Provide the [X, Y] coordinate of the cell's center where the given text is located.  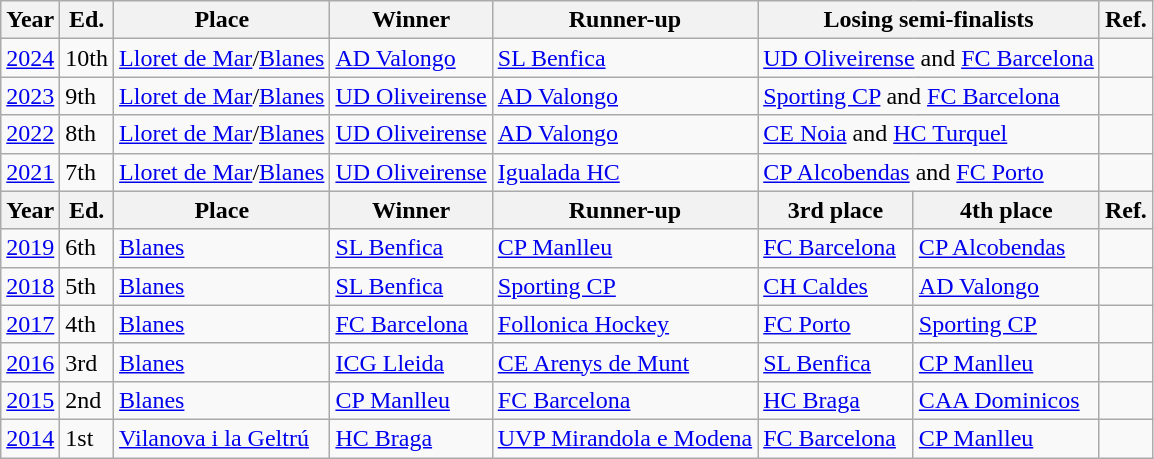
Vilanova i la Geltrú [222, 438]
2016 [30, 362]
10th [87, 58]
2nd [87, 400]
6th [87, 248]
4th [87, 324]
9th [87, 96]
ICG Lleida [411, 362]
2019 [30, 248]
2014 [30, 438]
CE Arenys de Munt [624, 362]
CP Alcobendas and FC Porto [929, 172]
CAA Dominicos [1006, 400]
Losing semi-finalists [929, 20]
3rd [87, 362]
2018 [30, 286]
2024 [30, 58]
UD Oliveirense and FC Barcelona [929, 58]
5th [87, 286]
Sporting CP and FC Barcelona [929, 96]
2015 [30, 400]
2022 [30, 134]
1st [87, 438]
2023 [30, 96]
FC Porto [836, 324]
8th [87, 134]
CP Alcobendas [1006, 248]
7th [87, 172]
2017 [30, 324]
CH Caldes [836, 286]
3rd place [836, 210]
Igualada HC [624, 172]
2021 [30, 172]
CE Noia and HC Turquel [929, 134]
4th place [1006, 210]
Follonica Hockey [624, 324]
UVP Mirandola e Modena [624, 438]
